Extract the [X, Y] coordinate from the center of the cell holding the provided text.  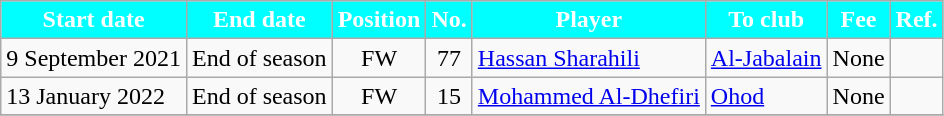
Player [588, 20]
Position [379, 20]
No. [449, 20]
Ref. [916, 20]
End date [259, 20]
Fee [858, 20]
Ohod [766, 96]
Mohammed Al-Dhefiri [588, 96]
Hassan Sharahili [588, 58]
13 January 2022 [94, 96]
15 [449, 96]
9 September 2021 [94, 58]
77 [449, 58]
Al-Jabalain [766, 58]
Start date [94, 20]
To club [766, 20]
